Return [x, y] of the center of cell containing provided text 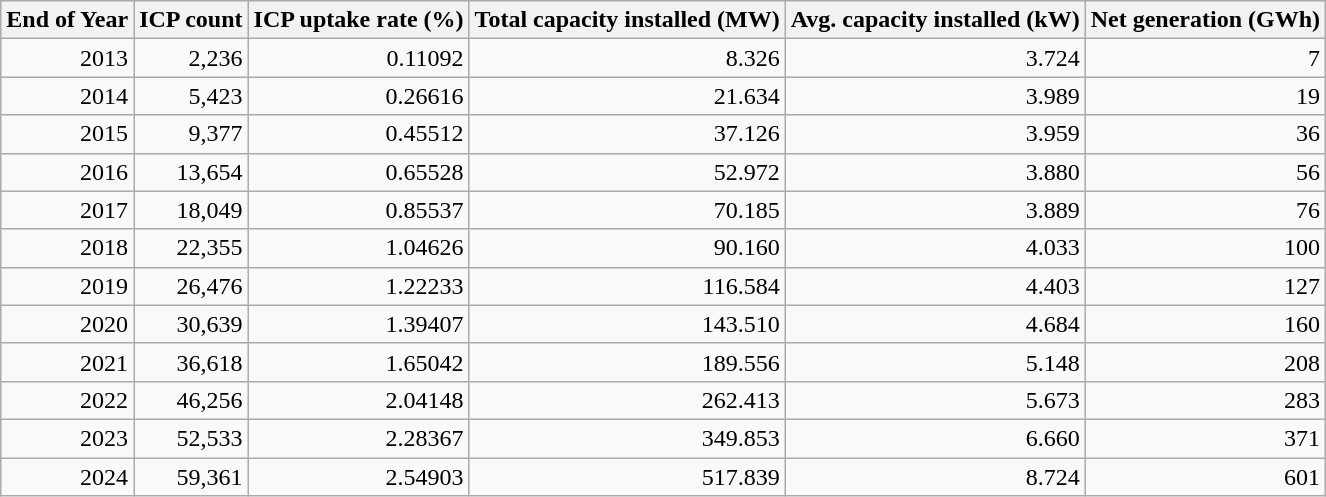
189.556 [627, 362]
30,639 [191, 324]
36,618 [191, 362]
517.839 [627, 477]
90.160 [627, 248]
349.853 [627, 438]
127 [1205, 286]
116.584 [627, 286]
4.684 [935, 324]
37.126 [627, 134]
End of Year [68, 20]
3.959 [935, 134]
46,256 [191, 400]
Net generation (GWh) [1205, 20]
2018 [68, 248]
1.04626 [358, 248]
9,377 [191, 134]
3.989 [935, 96]
2024 [68, 477]
76 [1205, 210]
8.724 [935, 477]
2017 [68, 210]
22,355 [191, 248]
2015 [68, 134]
13,654 [191, 172]
3.724 [935, 58]
2020 [68, 324]
7 [1205, 58]
1.22233 [358, 286]
6.660 [935, 438]
0.11092 [358, 58]
143.510 [627, 324]
4.403 [935, 286]
Total capacity installed (MW) [627, 20]
5,423 [191, 96]
5.148 [935, 362]
0.26616 [358, 96]
4.033 [935, 248]
2.04148 [358, 400]
283 [1205, 400]
2021 [68, 362]
18,049 [191, 210]
1.65042 [358, 362]
100 [1205, 248]
601 [1205, 477]
5.673 [935, 400]
19 [1205, 96]
262.413 [627, 400]
2019 [68, 286]
ICP count [191, 20]
371 [1205, 438]
21.634 [627, 96]
2.28367 [358, 438]
8.326 [627, 58]
59,361 [191, 477]
208 [1205, 362]
26,476 [191, 286]
1.39407 [358, 324]
2022 [68, 400]
2.54903 [358, 477]
3.880 [935, 172]
ICP uptake rate (%) [358, 20]
2,236 [191, 58]
0.85537 [358, 210]
56 [1205, 172]
70.185 [627, 210]
Avg. capacity installed (kW) [935, 20]
36 [1205, 134]
0.45512 [358, 134]
52,533 [191, 438]
2023 [68, 438]
160 [1205, 324]
0.65528 [358, 172]
2014 [68, 96]
2013 [68, 58]
2016 [68, 172]
52.972 [627, 172]
3.889 [935, 210]
